Provide the (x, y) coordinate of the cell's center where the given text is located.  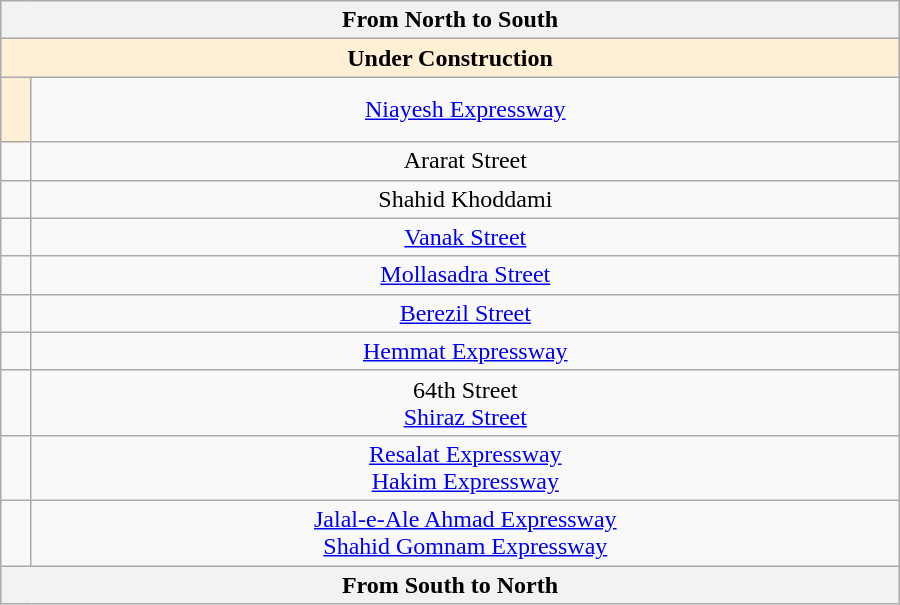
From South to North (450, 585)
Under Construction (450, 58)
Mollasadra Street (465, 275)
Shahid Khoddami (465, 199)
Hemmat Expressway (465, 351)
64th Street Shiraz Street (465, 402)
Ararat Street (465, 161)
Vanak Street (465, 237)
Resalat Expressway Hakim Expressway (465, 468)
Jalal-e-Ale Ahmad Expressway Shahid Gomnam Expressway (465, 532)
Niayesh Expressway (465, 110)
From North to South (450, 20)
Berezil Street (465, 313)
